Return the [X, Y] coordinate for the center point of the cell that contains the specified text.  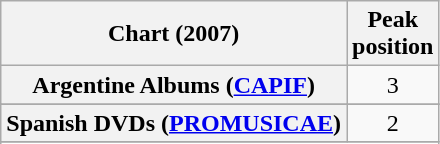
Peakposition [393, 34]
3 [393, 85]
Spanish DVDs (PROMUSICAE) [174, 123]
Chart (2007) [174, 34]
2 [393, 123]
Argentine Albums (CAPIF) [174, 85]
